Pinpoint the cell where the given text exists, returning its (x, y) midpoint coordinate. 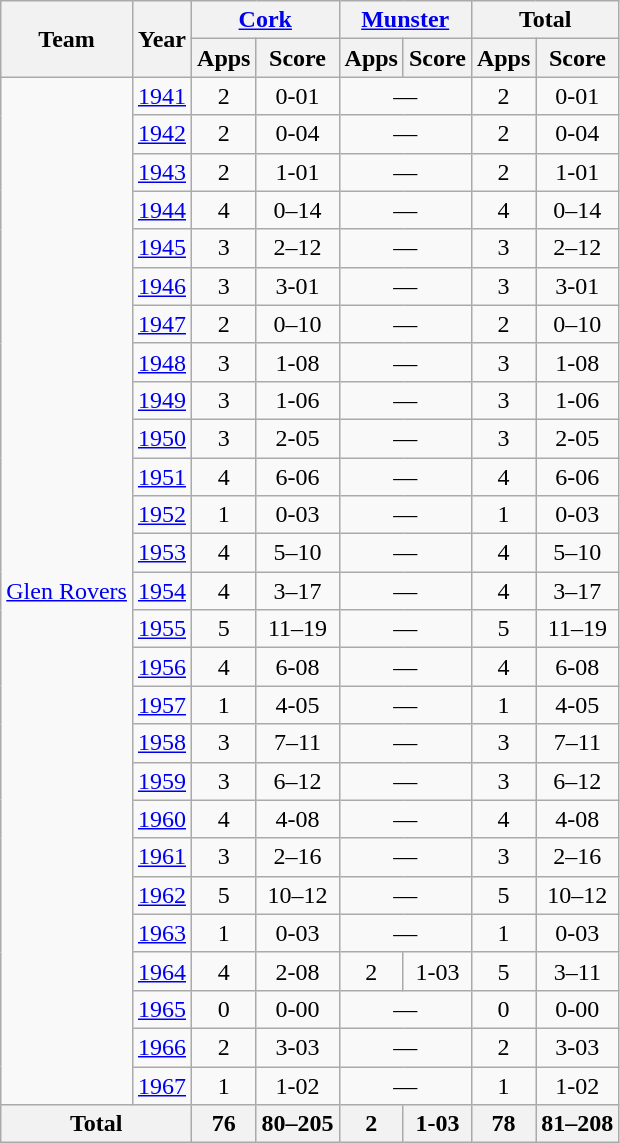
1956 (162, 667)
Year (162, 39)
1948 (162, 362)
1941 (162, 96)
1950 (162, 438)
1942 (162, 134)
1947 (162, 324)
76 (224, 1124)
1949 (162, 400)
Glen Rovers (67, 591)
2-08 (298, 971)
3–11 (578, 971)
Munster (405, 20)
1954 (162, 591)
1946 (162, 286)
Cork (266, 20)
1952 (162, 515)
1964 (162, 971)
1943 (162, 172)
1953 (162, 553)
1957 (162, 705)
1963 (162, 933)
1967 (162, 1085)
1959 (162, 781)
1966 (162, 1047)
78 (503, 1124)
1960 (162, 819)
Team (67, 39)
1965 (162, 1009)
1958 (162, 743)
80–205 (298, 1124)
1962 (162, 895)
1951 (162, 477)
1961 (162, 857)
1944 (162, 210)
1945 (162, 248)
81–208 (578, 1124)
1955 (162, 629)
